Extract the (X, Y) coordinate from the center of the cell holding the provided text.  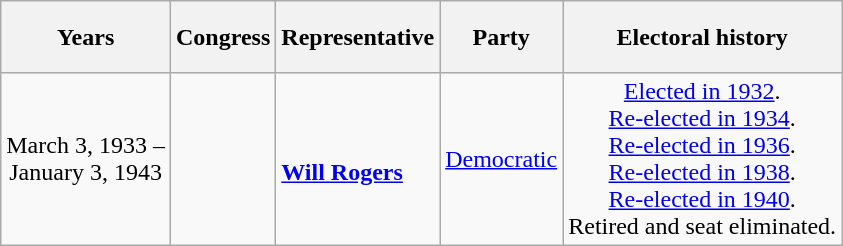
Years (86, 37)
Will Rogers (358, 160)
Democratic (502, 160)
March 3, 1933 –January 3, 1943 (86, 160)
Party (502, 37)
Electoral history (702, 37)
Representative (358, 37)
Congress (222, 37)
Elected in 1932.Re-elected in 1934.Re-elected in 1936.Re-elected in 1938.Re-elected in 1940.Retired and seat eliminated. (702, 160)
